Return the (X, Y) coordinate for the center point of the cell that contains the specified text.  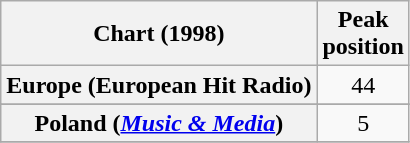
44 (363, 85)
Europe (European Hit Radio) (159, 85)
Peakposition (363, 34)
Poland (Music & Media) (159, 123)
Chart (1998) (159, 34)
5 (363, 123)
